From the cell containing the given text, extract its center point as (X, Y) coordinate. 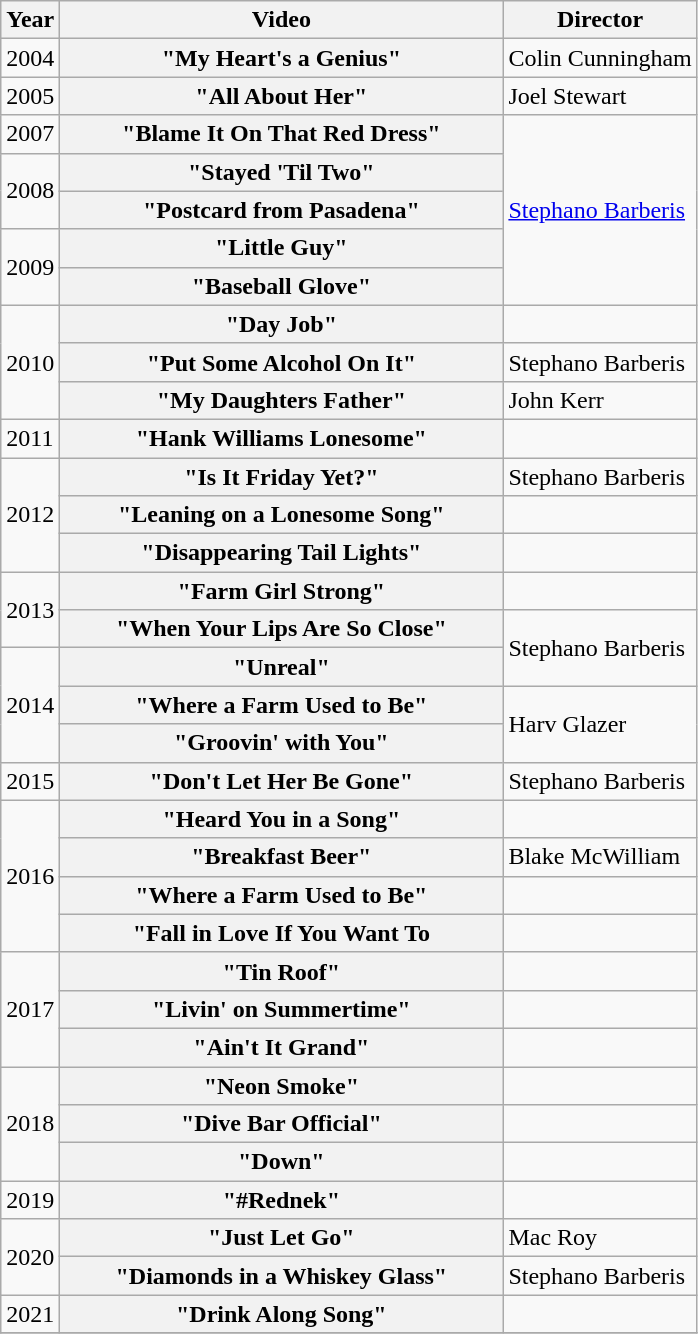
Video (282, 20)
2009 (30, 267)
"Neon Smoke" (282, 1085)
"Stayed 'Til Two" (282, 172)
2015 (30, 781)
2016 (30, 876)
"Heard You in a Song" (282, 819)
Year (30, 20)
2021 (30, 1314)
"Leaning on a Lonesome Song" (282, 515)
"Hank Williams Lonesome" (282, 438)
"Fall in Love If You Want To (282, 933)
"My Heart's a Genius" (282, 58)
"When Your Lips Are So Close" (282, 629)
"Little Guy" (282, 248)
"Don't Let Her Be Gone" (282, 781)
2014 (30, 705)
"Diamonds in a Whiskey Glass" (282, 1276)
Colin Cunningham (600, 58)
"All About Her" (282, 96)
"Farm Girl Strong" (282, 591)
"Postcard from Pasadena" (282, 210)
2017 (30, 1009)
"Groovin' with You" (282, 743)
"Ain't It Grand" (282, 1047)
"My Daughters Father" (282, 400)
Director (600, 20)
2018 (30, 1123)
2011 (30, 438)
"Drink Along Song" (282, 1314)
"Unreal" (282, 667)
2013 (30, 610)
"Disappearing Tail Lights" (282, 553)
"Livin' on Summertime" (282, 1009)
"Down" (282, 1162)
"Day Job" (282, 324)
2019 (30, 1200)
Harv Glazer (600, 724)
Mac Roy (600, 1238)
"Baseball Glove" (282, 286)
2004 (30, 58)
"#Rednek" (282, 1200)
"Tin Roof" (282, 971)
"Put Some Alcohol On It" (282, 362)
"Blame It On That Red Dress" (282, 134)
2007 (30, 134)
2020 (30, 1257)
2005 (30, 96)
"Just Let Go" (282, 1238)
"Breakfast Beer" (282, 857)
John Kerr (600, 400)
2012 (30, 515)
"Dive Bar Official" (282, 1124)
2008 (30, 191)
Blake McWilliam (600, 857)
Joel Stewart (600, 96)
2010 (30, 362)
"Is It Friday Yet?" (282, 477)
